Scan for the cell matching the given text and deliver its [X, Y] coordinate at center. 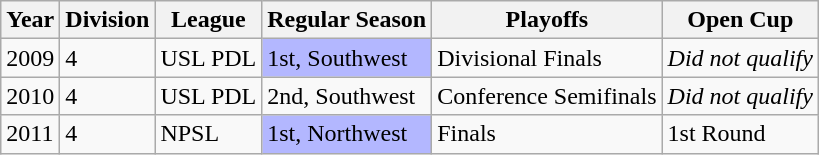
NPSL [208, 134]
League [208, 20]
2nd, Southwest [347, 96]
2010 [30, 96]
Regular Season [347, 20]
Year [30, 20]
Finals [547, 134]
Divisional Finals [547, 58]
1st Round [740, 134]
Playoffs [547, 20]
2009 [30, 58]
2011 [30, 134]
Open Cup [740, 20]
Conference Semifinals [547, 96]
Division [108, 20]
1st, Southwest [347, 58]
1st, Northwest [347, 134]
